Search for the cell housing the specified text and yield its [X, Y] center coordinate. 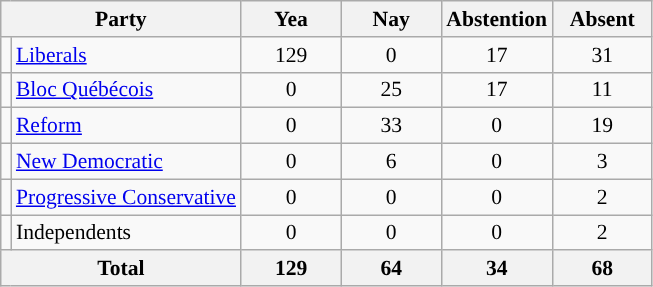
33 [391, 126]
6 [391, 162]
Reform [126, 126]
19 [602, 126]
31 [602, 55]
Yea [291, 19]
34 [496, 269]
Bloc Québécois [126, 90]
Absent [602, 19]
Progressive Conservative [126, 197]
Liberals [126, 55]
3 [602, 162]
Party [121, 19]
Nay [391, 19]
25 [391, 90]
11 [602, 90]
Independents [126, 233]
Total [121, 269]
64 [391, 269]
New Democratic [126, 162]
68 [602, 269]
Abstention [496, 19]
